Return (x, y) of the center of cell containing provided text 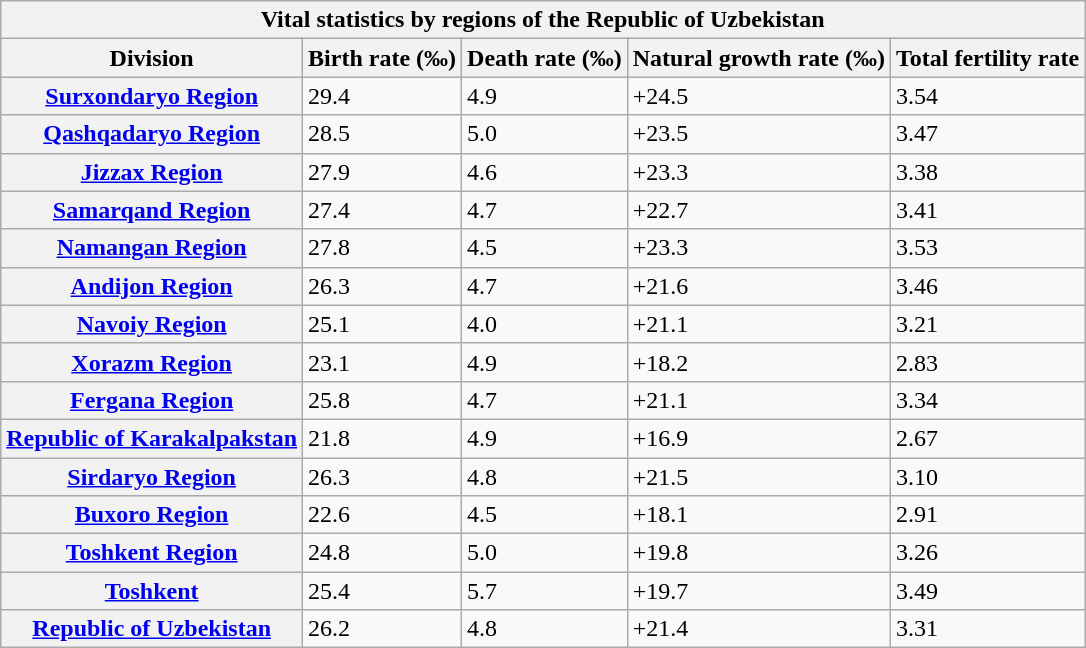
3.41 (987, 210)
29.4 (382, 96)
27.8 (382, 248)
28.5 (382, 134)
+23.5 (758, 134)
Total fertility rate (987, 58)
Sirdaryo Region (152, 477)
Qashqadaryo Region (152, 134)
27.4 (382, 210)
Birth rate (‰) (382, 58)
+21.5 (758, 477)
Division (152, 58)
+21.6 (758, 286)
Republic of Karakalpakstan (152, 438)
25.8 (382, 400)
4.0 (545, 324)
Fergana Region (152, 400)
3.47 (987, 134)
+16.9 (758, 438)
21.8 (382, 438)
Death rate (‰) (545, 58)
Toshkent (152, 591)
Vital statistics by regions of the Republic of Uzbekistan (543, 20)
Andijon Region (152, 286)
Navoiy Region (152, 324)
+19.8 (758, 553)
2.83 (987, 362)
Surxondaryo Region (152, 96)
2.67 (987, 438)
Natural growth rate (‰) (758, 58)
2.91 (987, 515)
Xorazm Region (152, 362)
Buxoro Region (152, 515)
Jizzax Region (152, 172)
3.21 (987, 324)
+18.2 (758, 362)
3.34 (987, 400)
24.8 (382, 553)
3.31 (987, 629)
3.54 (987, 96)
+18.1 (758, 515)
Namangan Region (152, 248)
Toshkent Region (152, 553)
22.6 (382, 515)
3.49 (987, 591)
+21.4 (758, 629)
27.9 (382, 172)
25.4 (382, 591)
+22.7 (758, 210)
Samarqand Region (152, 210)
+19.7 (758, 591)
25.1 (382, 324)
Republic of Uzbekistan (152, 629)
3.53 (987, 248)
4.6 (545, 172)
3.10 (987, 477)
3.46 (987, 286)
5.7 (545, 591)
+24.5 (758, 96)
3.38 (987, 172)
3.26 (987, 553)
26.2 (382, 629)
23.1 (382, 362)
